Capture the cell that displays the provided text and extract its (x, y) central coordinate. 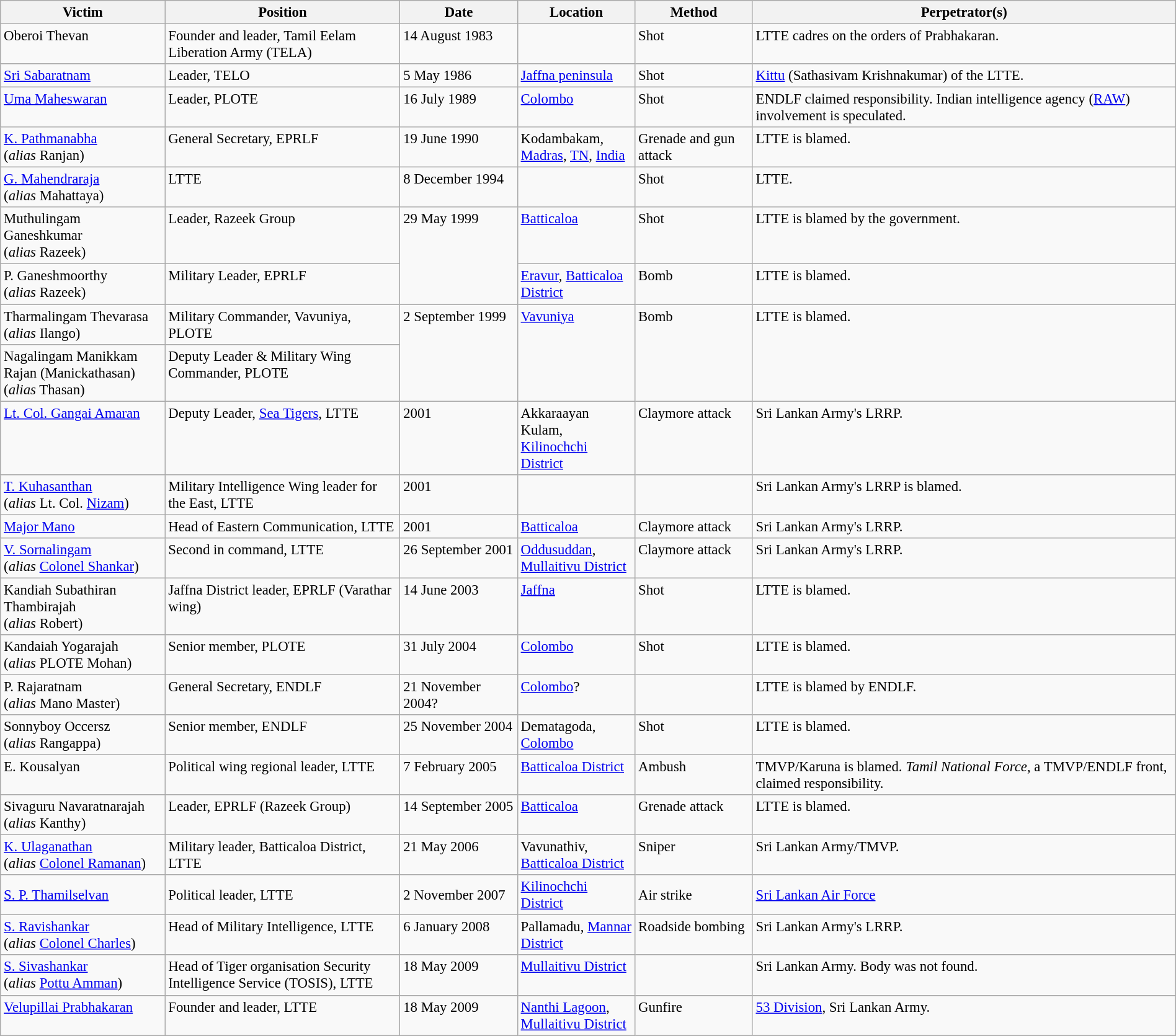
Major Mano (83, 526)
Perpetrator(s) (964, 12)
Sri Lankan Air Force (964, 895)
Lt. Col. Gangai Amaran (83, 438)
Leader, Razeek Group (283, 236)
Military Intelligence Wing leader for the East, LTTE (283, 495)
Second in command, LTTE (283, 558)
Vavuniya (576, 353)
14 September 2005 (459, 815)
Pallamadu, Mannar District (576, 935)
ENDLF claimed responsibility. Indian intelligence agency (RAW) involvement is speculated. (964, 108)
Sri Lankan Army. Body was not found. (964, 976)
P. Rajaratnam(alias Mano Master) (83, 694)
Founder and leader, Tamil Eelam Liberation Army (TELA) (283, 45)
Deputy Leader & Military Wing Commander, PLOTE (283, 373)
25 November 2004 (459, 735)
Senior member, ENDLF (283, 735)
Velupillai Prabhakaran (83, 1016)
Political leader, LTTE (283, 895)
Sri Lankan Army/TMVP. (964, 856)
Grenade and gun attack (693, 148)
S. Sivashankar(alias Pottu Amman) (83, 976)
Leader, EPRLF (Razeek Group) (283, 815)
Jaffna (576, 606)
Sonnyboy Occersz(alias Rangappa) (83, 735)
5 May 1986 (459, 76)
Uma Maheswaran (83, 108)
Method (693, 12)
K. Pathmanabha(alias Ranjan) (83, 148)
S. P. Thamilselvan (83, 895)
7 February 2005 (459, 775)
LTTE cadres on the orders of Prabhakaran. (964, 45)
Kodambakam, Madras, TN, India (576, 148)
Sri Lankan Army's LRRP is blamed. (964, 495)
Senior member, PLOTE (283, 655)
Leader, PLOTE (283, 108)
Nagalingam Manikkam Rajan (Manickathasan)(alias Thasan) (83, 373)
Eravur, Batticaloa District (576, 284)
Kandaiah Yogarajah(alias PLOTE Mohan) (83, 655)
Oberoi Thevan (83, 45)
Mullaitivu District (576, 976)
LTTE is blamed by the government. (964, 236)
Batticaloa District (576, 775)
Muthulingam Ganeshkumar(alias Razeek) (83, 236)
LTTE. (964, 187)
19 June 1990 (459, 148)
TMVP/Karuna is blamed. Tamil National Force, a TMVP/ENDLF front, claimed responsibility. (964, 775)
21 May 2006 (459, 856)
Dematagoda, Colombo (576, 735)
26 September 2001 (459, 558)
Kandiah Subathiran Thambirajah(alias Robert) (83, 606)
2 November 2007 (459, 895)
Grenade attack (693, 815)
6 January 2008 (459, 935)
Founder and leader, LTTE (283, 1016)
8 December 1994 (459, 187)
Air strike (693, 895)
53 Division, Sri Lankan Army. (964, 1016)
14 June 2003 (459, 606)
S. Ravishankar(alias Colonel Charles) (83, 935)
Akkaraayan Kulam, Kilinochchi District (576, 438)
Deputy Leader, Sea Tigers, LTTE (283, 438)
T. Kuhasanthan(alias Lt. Col. Nizam) (83, 495)
Colombo? (576, 694)
Head of Tiger organisation Security Intelligence Service (TOSIS), LTTE (283, 976)
16 July 1989 (459, 108)
Ambush (693, 775)
14 August 1983 (459, 45)
Kilinochchi District (576, 895)
Head of Eastern Communication, LTTE (283, 526)
Sivaguru Navaratnarajah(alias Kanthy) (83, 815)
Roadside bombing (693, 935)
Nanthi Lagoon, Mullaitivu District (576, 1016)
Jaffna District leader, EPRLF (Varathar wing) (283, 606)
Victim (83, 12)
G. Mahendraraja(alias Mahattaya) (83, 187)
LTTE is blamed by ENDLF. (964, 694)
General Secretary, ENDLF (283, 694)
V. Sornalingam(alias Colonel Shankar) (83, 558)
Tharmalingam Thevarasa(alias Ilango) (83, 325)
Leader, TELO (283, 76)
E. Kousalyan (83, 775)
K. Ulaganathan(alias Colonel Ramanan) (83, 856)
Military Leader, EPRLF (283, 284)
General Secretary, EPRLF (283, 148)
Political wing regional leader, LTTE (283, 775)
Jaffna peninsula (576, 76)
31 July 2004 (459, 655)
Gunfire (693, 1016)
2 September 1999 (459, 353)
Date (459, 12)
Military leader, Batticaloa District, LTTE (283, 856)
Location (576, 12)
Position (283, 12)
Military Commander, Vavuniya, PLOTE (283, 325)
Oddusuddan, Mullaitivu District (576, 558)
29 May 1999 (459, 255)
Sri Sabaratnam (83, 76)
P. Ganeshmoorthy(alias Razeek) (83, 284)
Sniper (693, 856)
Vavunathiv, Batticaloa District (576, 856)
Head of Military Intelligence, LTTE (283, 935)
LTTE (283, 187)
Kittu (Sathasivam Krishnakumar) of the LTTE. (964, 76)
21 November 2004? (459, 694)
